Output the (x, y) coordinate of the center of the cell containing the given text.  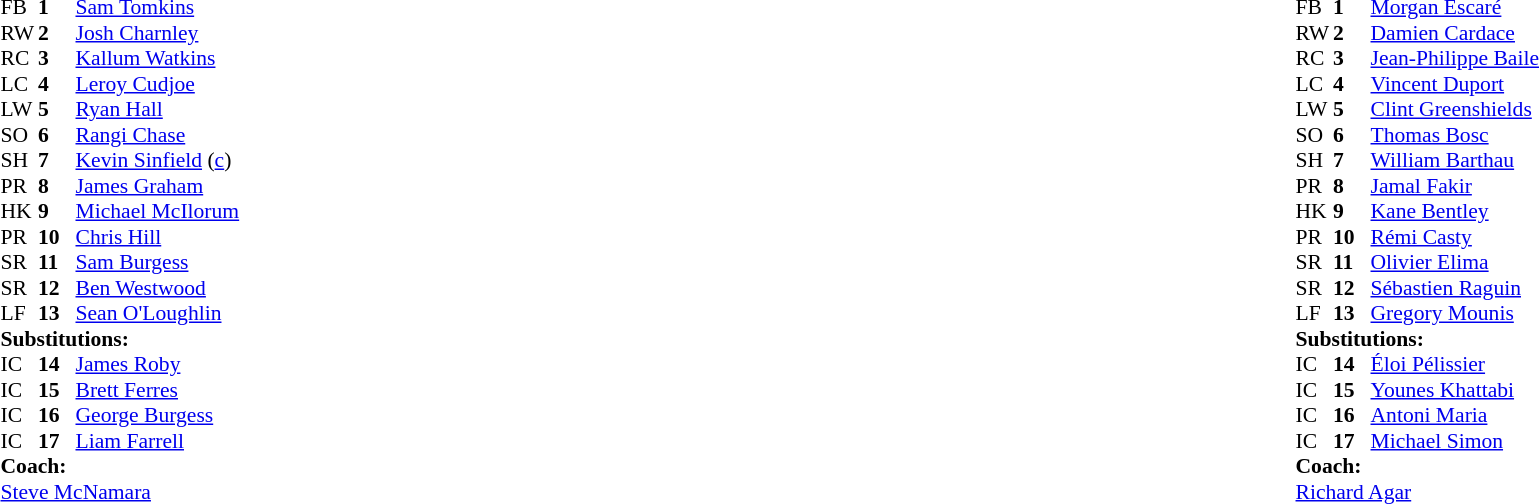
Josh Charnley (158, 33)
Brett Ferres (158, 390)
Michael Simon (1455, 441)
Kevin Sinfield (c) (158, 161)
Younes Khattabi (1455, 390)
Vincent Duport (1455, 84)
James Roby (158, 365)
Damien Cardace (1455, 33)
Kane Bentley (1455, 211)
Michael McIlorum (158, 211)
Ryan Hall (158, 109)
James Graham (158, 186)
Rangi Chase (158, 135)
Éloi Pélissier (1455, 365)
Leroy Cudjoe (158, 84)
Kallum Watkins (158, 59)
William Barthau (1455, 161)
Antoni Maria (1455, 415)
Clint Greenshields (1455, 109)
George Burgess (158, 415)
Liam Farrell (158, 441)
Rémi Casty (1455, 237)
Ben Westwood (158, 288)
Chris Hill (158, 237)
Sébastien Raguin (1455, 288)
Sam Burgess (158, 263)
Thomas Bosc (1455, 135)
Gregory Mounis (1455, 313)
Sean O'Loughlin (158, 313)
Jamal Fakir (1455, 186)
Jean-Philippe Baile (1455, 59)
Olivier Elima (1455, 263)
